Provide the [X, Y] coordinate of the cell's center where the given text is located.  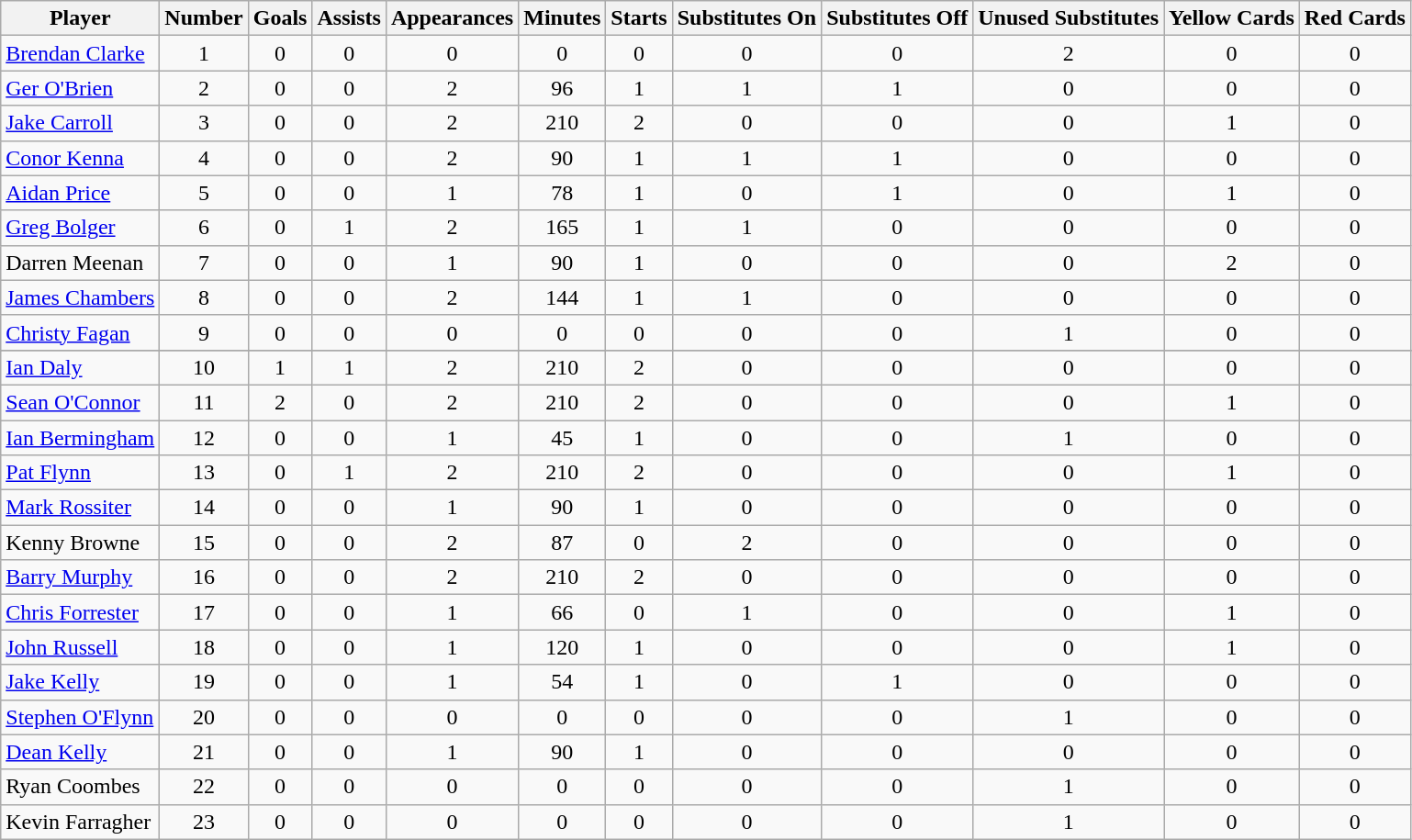
165 [562, 228]
Player [81, 18]
John Russell [81, 647]
Conor Kenna [81, 158]
17 [204, 612]
Barry Murphy [81, 577]
96 [562, 88]
Ger O'Brien [81, 88]
Mark Rossiter [81, 508]
9 [204, 332]
Number [204, 18]
120 [562, 647]
Kevin Farragher [81, 822]
20 [204, 717]
10 [204, 367]
7 [204, 263]
Ian Bermingham [81, 438]
Minutes [562, 18]
Starts [639, 18]
Dean Kelly [81, 752]
6 [204, 228]
Ian Daly [81, 367]
Brendan Clarke [81, 53]
22 [204, 787]
19 [204, 682]
Pat Flynn [81, 473]
Substitutes Off [898, 18]
Chris Forrester [81, 612]
Christy Fagan [81, 332]
3 [204, 123]
Aidan Price [81, 193]
54 [562, 682]
45 [562, 438]
5 [204, 193]
Sean O'Connor [81, 402]
21 [204, 752]
23 [204, 822]
16 [204, 577]
Jake Kelly [81, 682]
Yellow Cards [1232, 18]
Goals [280, 18]
11 [204, 402]
8 [204, 297]
12 [204, 438]
87 [562, 543]
Darren Meenan [81, 263]
Jake Carroll [81, 123]
4 [204, 158]
Ryan Coombes [81, 787]
Greg Bolger [81, 228]
Stephen O'Flynn [81, 717]
Assists [349, 18]
66 [562, 612]
18 [204, 647]
James Chambers [81, 297]
Red Cards [1355, 18]
Appearances [452, 18]
13 [204, 473]
Substitutes On [746, 18]
78 [562, 193]
Kenny Browne [81, 543]
14 [204, 508]
Unused Substitutes [1069, 18]
15 [204, 543]
144 [562, 297]
